For the text-containing cell, return its midpoint in [x, y] coordinate format. 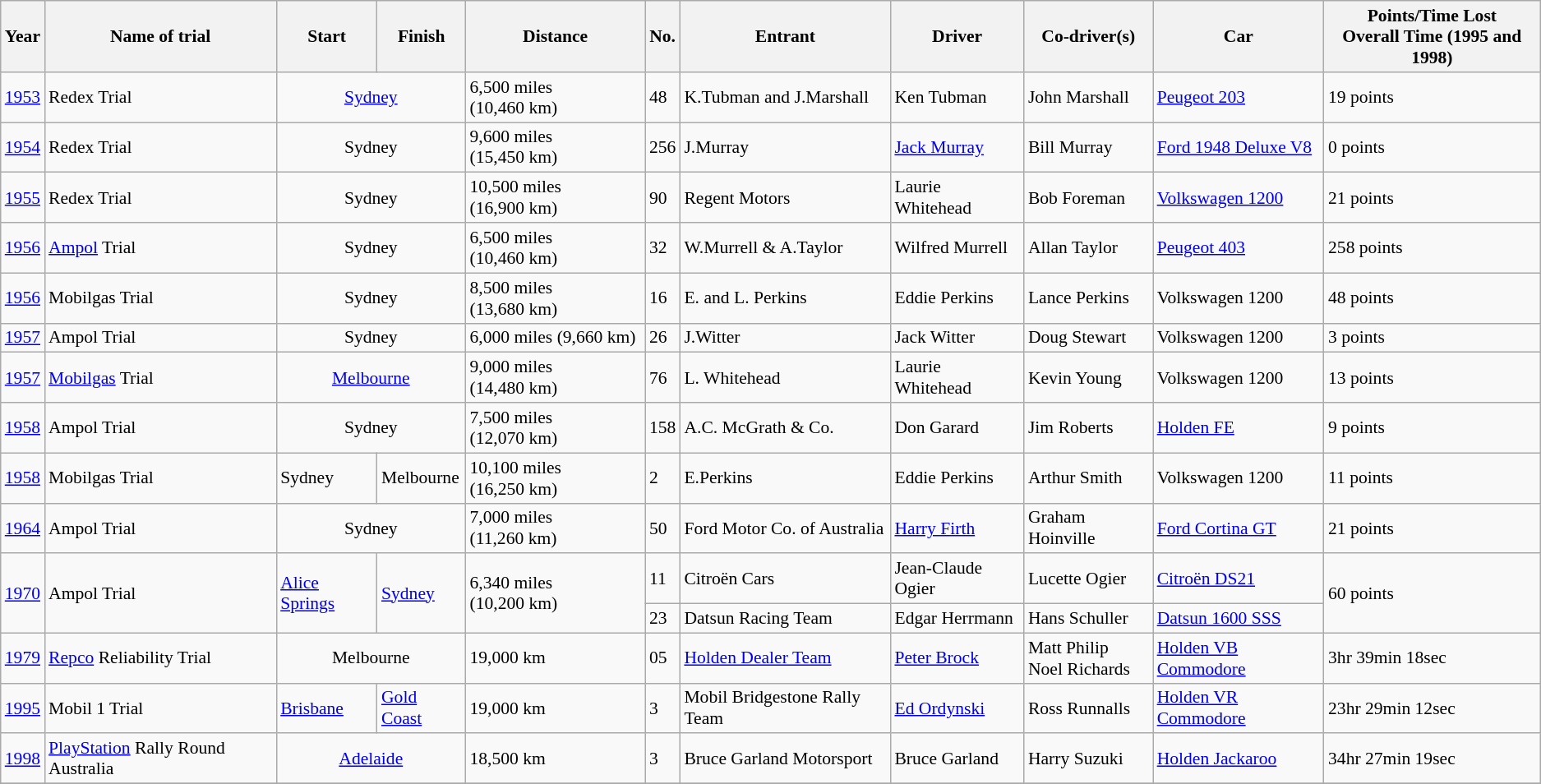
Bruce Garland Motorsport [785, 759]
Ford 1948 Deluxe V8 [1239, 148]
Peter Brock [957, 657]
Allan Taylor [1088, 248]
Edgar Herrmann [957, 619]
Car [1239, 36]
76 [662, 378]
8,500 miles (13,680 km) [555, 297]
Bob Foreman [1088, 197]
7,500 miles (12,070 km) [555, 427]
Brisbane [327, 708]
18,500 km [555, 759]
Entrant [785, 36]
Kevin Young [1088, 378]
Ross Runnalls [1088, 708]
Holden Jackaroo [1239, 759]
Wilfred Murrell [957, 248]
6,000 miles (9,660 km) [555, 338]
E. and L. Perkins [785, 297]
23hr 29min 12sec [1432, 708]
10,100 miles (16,250 km) [555, 478]
1964 [23, 528]
Start [327, 36]
Bill Murray [1088, 148]
60 points [1432, 593]
26 [662, 338]
1995 [23, 708]
Ed Ordynski [957, 708]
23 [662, 619]
13 points [1432, 378]
258 points [1432, 248]
Harry Firth [957, 528]
Citroën DS21 [1239, 579]
Doug Stewart [1088, 338]
48 [662, 97]
Holden VB Commodore [1239, 657]
E.Perkins [785, 478]
Year [23, 36]
32 [662, 248]
Jack Witter [957, 338]
1979 [23, 657]
7,000 miles (11,260 km) [555, 528]
Jean-Claude Ogier [957, 579]
K.Tubman and J.Marshall [785, 97]
9,000 miles (14,480 km) [555, 378]
Holden Dealer Team [785, 657]
1954 [23, 148]
Distance [555, 36]
11 points [1432, 478]
34hr 27min 19sec [1432, 759]
Name of trial [160, 36]
A.C. McGrath & Co. [785, 427]
Gold Coast [421, 708]
Regent Motors [785, 197]
Driver [957, 36]
Jim Roberts [1088, 427]
11 [662, 579]
3 points [1432, 338]
L. Whitehead [785, 378]
Lucette Ogier [1088, 579]
Ford Motor Co. of Australia [785, 528]
Holden FE [1239, 427]
No. [662, 36]
0 points [1432, 148]
Datsun 1600 SSS [1239, 619]
Finish [421, 36]
Co-driver(s) [1088, 36]
Matt PhilipNoel Richards [1088, 657]
Mobil 1 Trial [160, 708]
Alice Springs [327, 593]
W.Murrell & A.Taylor [785, 248]
2 [662, 478]
PlayStation Rally Round Australia [160, 759]
Don Garard [957, 427]
19 points [1432, 97]
Lance Perkins [1088, 297]
1955 [23, 197]
Arthur Smith [1088, 478]
John Marshall [1088, 97]
1953 [23, 97]
Mobil Bridgestone Rally Team [785, 708]
Peugeot 203 [1239, 97]
3hr 39min 18sec [1432, 657]
05 [662, 657]
Hans Schuller [1088, 619]
Holden VR Commodore [1239, 708]
Ken Tubman [957, 97]
50 [662, 528]
158 [662, 427]
Adelaide [371, 759]
Peugeot 403 [1239, 248]
Repco Reliability Trial [160, 657]
Bruce Garland [957, 759]
Harry Suzuki [1088, 759]
Graham Hoinville [1088, 528]
Points/Time Lost Overall Time (1995 and 1998) [1432, 36]
J.Murray [785, 148]
1970 [23, 593]
10,500 miles (16,900 km) [555, 197]
Ford Cortina GT [1239, 528]
9 points [1432, 427]
6,340 miles (10,200 km) [555, 593]
J.Witter [785, 338]
1998 [23, 759]
Citroën Cars [785, 579]
256 [662, 148]
Datsun Racing Team [785, 619]
16 [662, 297]
90 [662, 197]
Jack Murray [957, 148]
9,600 miles (15,450 km) [555, 148]
48 points [1432, 297]
